Detect which cell encompasses the target text, then output its (x, y) center coordinate. 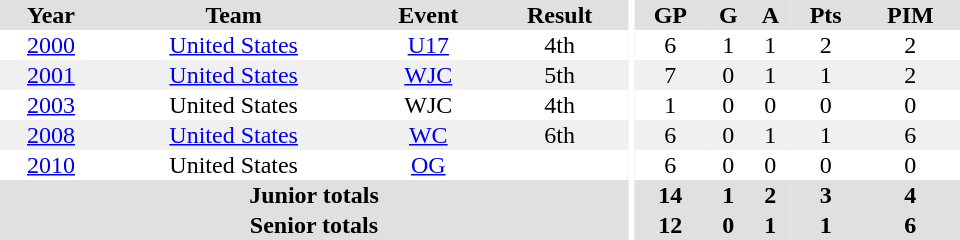
PIM (910, 15)
U17 (428, 45)
Junior totals (314, 195)
2010 (51, 165)
2003 (51, 105)
Year (51, 15)
7 (670, 75)
Team (234, 15)
GP (670, 15)
Result (560, 15)
WC (428, 135)
5th (560, 75)
Event (428, 15)
3 (826, 195)
Pts (826, 15)
2008 (51, 135)
OG (428, 165)
4 (910, 195)
G (728, 15)
Senior totals (314, 225)
A (770, 15)
6th (560, 135)
2001 (51, 75)
12 (670, 225)
14 (670, 195)
2000 (51, 45)
